Identify which cell holds the provided text, then report its [X, Y] central coordinate. 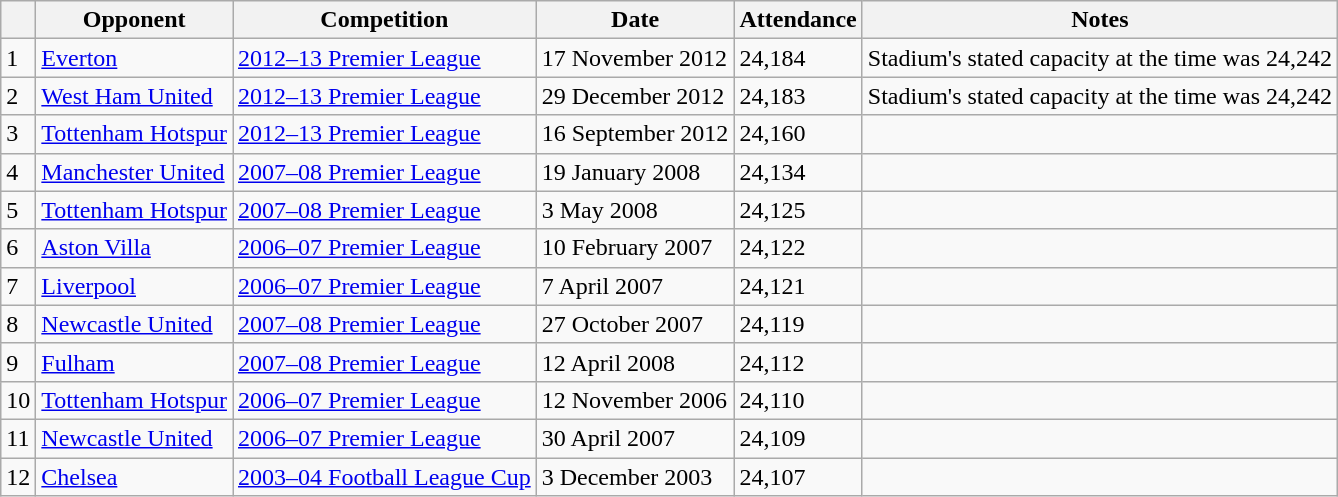
Everton [134, 58]
11 [18, 438]
Opponent [134, 20]
24,122 [798, 248]
17 November 2012 [635, 58]
24,112 [798, 362]
4 [18, 172]
12 April 2008 [635, 362]
24,183 [798, 96]
1 [18, 58]
16 September 2012 [635, 134]
10 February 2007 [635, 248]
12 November 2006 [635, 400]
24,121 [798, 286]
7 [18, 286]
Liverpool [134, 286]
3 May 2008 [635, 210]
24,134 [798, 172]
30 April 2007 [635, 438]
Fulham [134, 362]
24,109 [798, 438]
5 [18, 210]
10 [18, 400]
24,125 [798, 210]
19 January 2008 [635, 172]
Date [635, 20]
24,107 [798, 477]
2003–04 Football League Cup [384, 477]
7 April 2007 [635, 286]
Competition [384, 20]
27 October 2007 [635, 324]
Manchester United [134, 172]
9 [18, 362]
8 [18, 324]
Aston Villa [134, 248]
24,119 [798, 324]
Notes [1100, 20]
29 December 2012 [635, 96]
3 [18, 134]
24,110 [798, 400]
Attendance [798, 20]
Chelsea [134, 477]
12 [18, 477]
West Ham United [134, 96]
24,184 [798, 58]
6 [18, 248]
2 [18, 96]
3 December 2003 [635, 477]
24,160 [798, 134]
